Extract the [x, y] coordinate from the center of the cell holding the provided text.  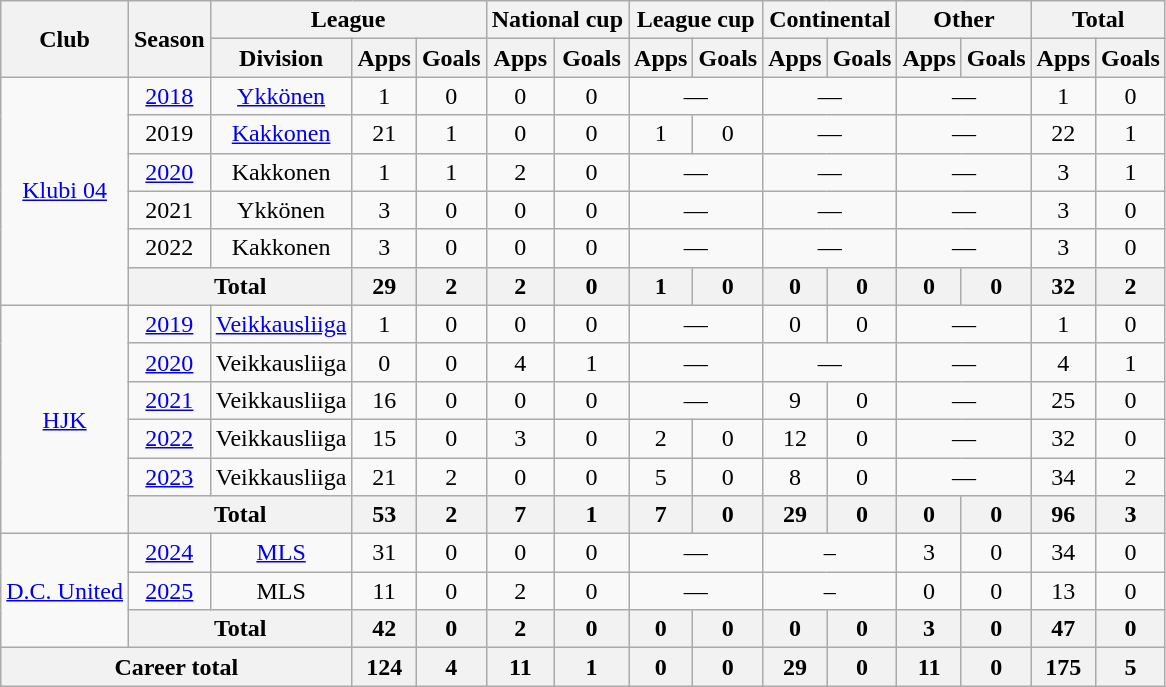
National cup [557, 20]
League cup [696, 20]
2025 [169, 591]
13 [1063, 591]
Klubi 04 [65, 191]
Continental [830, 20]
2023 [169, 477]
Division [281, 58]
D.C. United [65, 591]
Career total [176, 667]
Club [65, 39]
Season [169, 39]
175 [1063, 667]
53 [384, 515]
HJK [65, 419]
2024 [169, 553]
League [348, 20]
9 [795, 400]
2018 [169, 96]
124 [384, 667]
42 [384, 629]
16 [384, 400]
25 [1063, 400]
47 [1063, 629]
15 [384, 438]
8 [795, 477]
31 [384, 553]
22 [1063, 134]
96 [1063, 515]
Other [964, 20]
12 [795, 438]
